Provide the (X, Y) coordinate of the cell's center where the given text is located.  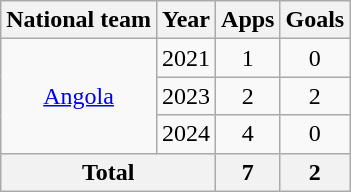
Apps (248, 20)
Total (108, 172)
1 (248, 58)
National team (79, 20)
4 (248, 134)
2024 (186, 134)
Goals (315, 20)
Angola (79, 96)
7 (248, 172)
2021 (186, 58)
Year (186, 20)
2023 (186, 96)
